Find where the given text appears and provide that cell's center as [X, Y] coordinate. 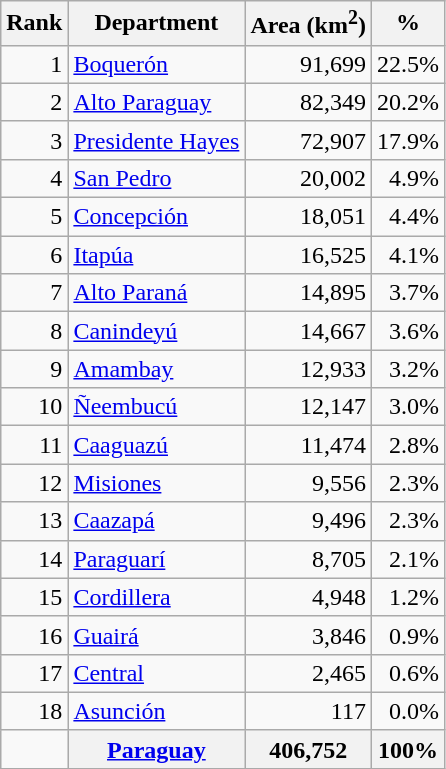
117 [308, 711]
14,895 [308, 293]
3.2% [408, 369]
17.9% [408, 140]
14 [34, 559]
6 [34, 255]
15 [34, 597]
Area (km2) [308, 24]
1.2% [408, 597]
13 [34, 521]
2 [34, 102]
Misiones [156, 483]
9 [34, 369]
Ñeembucú [156, 407]
Amambay [156, 369]
20,002 [308, 178]
Department [156, 24]
Paraguarí [156, 559]
% [408, 24]
100% [408, 749]
2.1% [408, 559]
Central [156, 673]
Itapúa [156, 255]
72,907 [308, 140]
Alto Paraguay [156, 102]
3.0% [408, 407]
9,556 [308, 483]
12,933 [308, 369]
Canindeyú [156, 331]
3 [34, 140]
1 [34, 64]
16 [34, 635]
5 [34, 217]
91,699 [308, 64]
4,948 [308, 597]
Paraguay [156, 749]
Caazapá [156, 521]
Guairá [156, 635]
17 [34, 673]
4.1% [408, 255]
Caaguazú [156, 445]
3,846 [308, 635]
4 [34, 178]
11,474 [308, 445]
82,349 [308, 102]
16,525 [308, 255]
20.2% [408, 102]
12,147 [308, 407]
406,752 [308, 749]
8,705 [308, 559]
3.6% [408, 331]
14,667 [308, 331]
3.7% [408, 293]
Concepción [156, 217]
8 [34, 331]
San Pedro [156, 178]
12 [34, 483]
0.9% [408, 635]
10 [34, 407]
18 [34, 711]
0.6% [408, 673]
Boquerón [156, 64]
7 [34, 293]
Alto Paraná [156, 293]
18,051 [308, 217]
9,496 [308, 521]
2.8% [408, 445]
11 [34, 445]
Rank [34, 24]
22.5% [408, 64]
4.9% [408, 178]
4.4% [408, 217]
Presidente Hayes [156, 140]
Asunción [156, 711]
Cordillera [156, 597]
2,465 [308, 673]
0.0% [408, 711]
